From the cell containing the given text, extract its center point as [X, Y] coordinate. 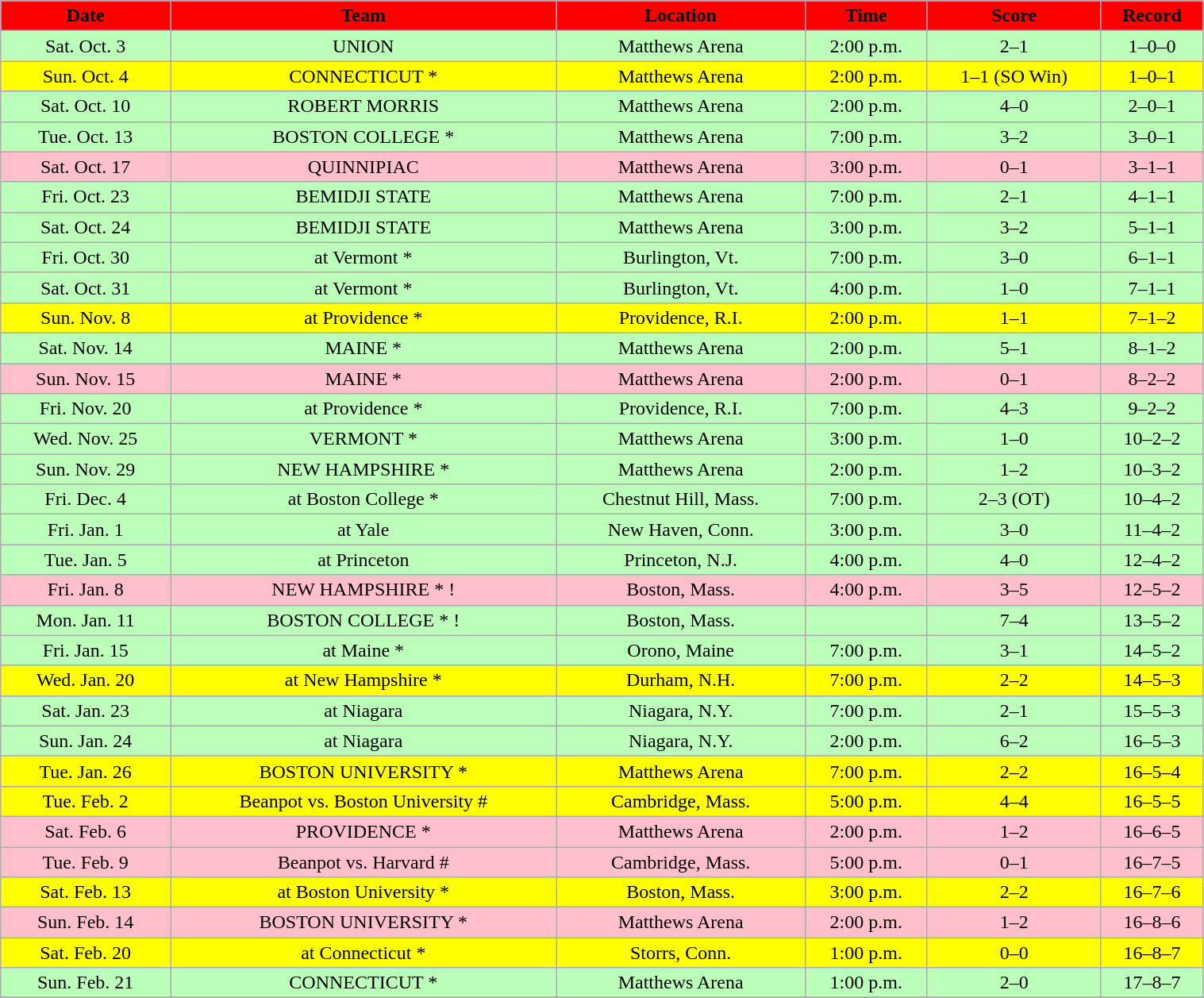
VERMONT * [364, 439]
14–5–2 [1152, 650]
16–8–6 [1152, 923]
at Yale [364, 530]
Tue. Feb. 9 [86, 861]
Tue. Jan. 5 [86, 560]
8–1–2 [1152, 348]
4–3 [1014, 409]
1–1 [1014, 318]
Tue. Jan. 26 [86, 771]
NEW HAMPSHIRE * [364, 469]
Fri. Dec. 4 [86, 499]
Sun. Feb. 14 [86, 923]
Sat. Jan. 23 [86, 711]
Location [681, 16]
11–4–2 [1152, 530]
10–2–2 [1152, 439]
10–4–2 [1152, 499]
Durham, N.H. [681, 680]
16–7–6 [1152, 892]
Wed. Nov. 25 [86, 439]
BOSTON COLLEGE * [364, 137]
7–1–2 [1152, 318]
2–3 (OT) [1014, 499]
at New Hampshire * [364, 680]
Tue. Oct. 13 [86, 137]
NEW HAMPSHIRE * ! [364, 590]
Fri. Oct. 23 [86, 197]
14–5–3 [1152, 680]
12–5–2 [1152, 590]
Princeton, N.J. [681, 560]
16–5–5 [1152, 801]
9–2–2 [1152, 409]
New Haven, Conn. [681, 530]
2–0 [1014, 983]
Sat. Oct. 24 [86, 227]
Time [866, 16]
Date [86, 16]
Tue. Feb. 2 [86, 801]
UNION [364, 46]
Chestnut Hill, Mass. [681, 499]
0–0 [1014, 953]
6–1–1 [1152, 257]
Sun. Jan. 24 [86, 741]
Sun. Nov. 8 [86, 318]
Sat. Feb. 20 [86, 953]
Sat. Feb. 6 [86, 831]
5–1–1 [1152, 227]
4–4 [1014, 801]
Fri. Jan. 8 [86, 590]
Sun. Oct. 4 [86, 76]
16–8–7 [1152, 953]
at Connecticut * [364, 953]
Sat. Feb. 13 [86, 892]
Sat. Oct. 10 [86, 106]
at Princeton [364, 560]
8–2–2 [1152, 379]
1–0–1 [1152, 76]
Sat. Oct. 31 [86, 287]
3–5 [1014, 590]
Wed. Jan. 20 [86, 680]
15–5–3 [1152, 711]
Sun. Feb. 21 [86, 983]
Sun. Nov. 29 [86, 469]
1–0–0 [1152, 46]
Fri. Oct. 30 [86, 257]
Beanpot vs. Boston University # [364, 801]
Record [1152, 16]
Fri. Nov. 20 [86, 409]
Fri. Jan. 1 [86, 530]
ROBERT MORRIS [364, 106]
16–6–5 [1152, 831]
3–1 [1014, 650]
PROVIDENCE * [364, 831]
4–1–1 [1152, 197]
Team [364, 16]
16–5–3 [1152, 741]
at Boston College * [364, 499]
13–5–2 [1152, 620]
12–4–2 [1152, 560]
10–3–2 [1152, 469]
BOSTON COLLEGE * ! [364, 620]
Fri. Jan. 15 [86, 650]
Orono, Maine [681, 650]
Mon. Jan. 11 [86, 620]
1–1 (SO Win) [1014, 76]
Beanpot vs. Harvard # [364, 861]
16–7–5 [1152, 861]
17–8–7 [1152, 983]
Score [1014, 16]
7–4 [1014, 620]
16–5–4 [1152, 771]
at Maine * [364, 650]
Storrs, Conn. [681, 953]
at Boston University * [364, 892]
Sat. Nov. 14 [86, 348]
6–2 [1014, 741]
Sat. Oct. 3 [86, 46]
7–1–1 [1152, 287]
2–0–1 [1152, 106]
3–1–1 [1152, 167]
Sat. Oct. 17 [86, 167]
QUINNIPIAC [364, 167]
Sun. Nov. 15 [86, 379]
5–1 [1014, 348]
3–0–1 [1152, 137]
